Return [x, y] of the center of cell containing provided text 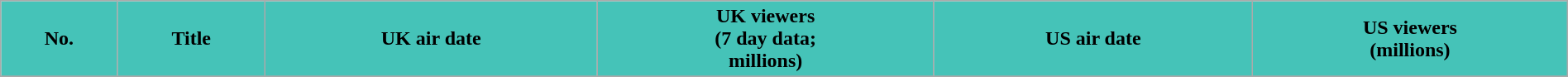
US viewers(millions) [1411, 39]
US air date [1093, 39]
UK air date [431, 39]
Title [191, 39]
No. [60, 39]
UK viewers(7 day data;millions) [766, 39]
